Scan for the cell matching the given text and deliver its [X, Y] coordinate at center. 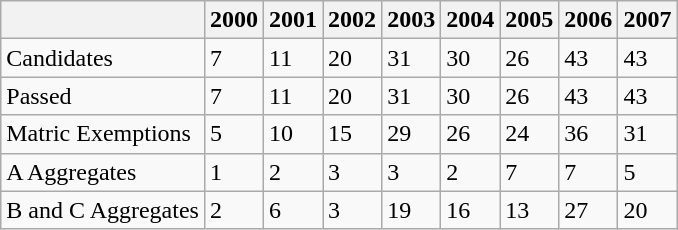
Matric Exemptions [103, 134]
13 [530, 210]
10 [294, 134]
2001 [294, 20]
Passed [103, 96]
16 [470, 210]
2000 [234, 20]
15 [352, 134]
2002 [352, 20]
6 [294, 210]
36 [588, 134]
A Aggregates [103, 172]
27 [588, 210]
2003 [412, 20]
2007 [648, 20]
B and C Aggregates [103, 210]
2006 [588, 20]
2004 [470, 20]
24 [530, 134]
29 [412, 134]
19 [412, 210]
2005 [530, 20]
Candidates [103, 58]
1 [234, 172]
